Search for the cell housing the specified text and yield its [x, y] center coordinate. 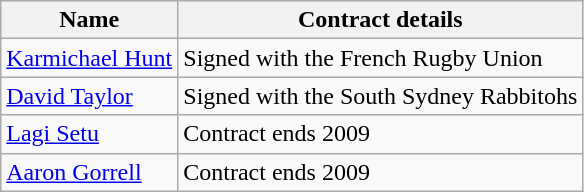
Contract details [380, 20]
Karmichael Hunt [90, 58]
Aaron Gorrell [90, 172]
Signed with the French Rugby Union [380, 58]
Lagi Setu [90, 134]
David Taylor [90, 96]
Signed with the South Sydney Rabbitohs [380, 96]
Name [90, 20]
